Pinpoint the cell where the given text exists, returning its (x, y) midpoint coordinate. 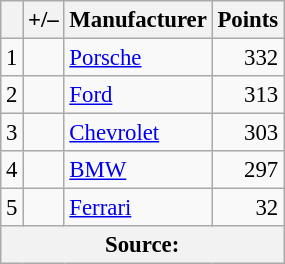
332 (248, 58)
3 (12, 133)
Porsche (138, 58)
Points (248, 20)
303 (248, 133)
+/– (44, 20)
2 (12, 95)
297 (248, 170)
BMW (138, 170)
313 (248, 95)
Chevrolet (138, 133)
Source: (142, 245)
Ferrari (138, 208)
32 (248, 208)
Manufacturer (138, 20)
5 (12, 208)
Ford (138, 95)
1 (12, 58)
4 (12, 170)
